Identify which cell holds the provided text, then report its [X, Y] central coordinate. 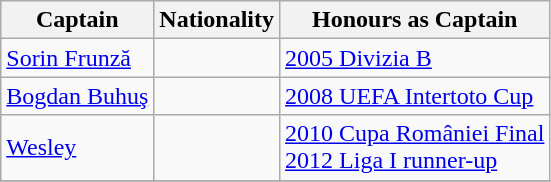
2010 Cupa României Final2012 Liga I runner-up [415, 148]
Captain [78, 20]
Wesley [78, 148]
Bogdan Buhuş [78, 96]
Honours as Captain [415, 20]
2005 Divizia B [415, 58]
Nationality [217, 20]
Sorin Frunză [78, 58]
2008 UEFA Intertoto Cup [415, 96]
